Capture the cell that displays the provided text and extract its (X, Y) central coordinate. 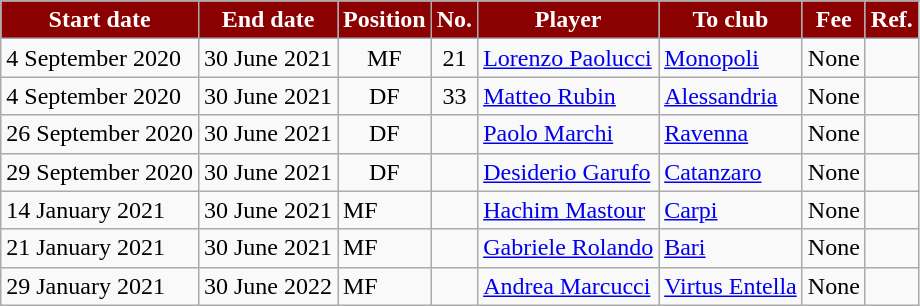
29 January 2021 (100, 286)
Carpi (731, 210)
21 January 2021 (100, 248)
Monopoli (731, 58)
No. (454, 20)
End date (268, 20)
Alessandria (731, 96)
26 September 2020 (100, 134)
33 (454, 96)
14 January 2021 (100, 210)
Ref. (892, 20)
Paolo Marchi (568, 134)
Desiderio Garufo (568, 172)
Position (385, 20)
Catanzaro (731, 172)
Gabriele Rolando (568, 248)
Ravenna (731, 134)
Lorenzo Paolucci (568, 58)
Fee (834, 20)
Bari (731, 248)
To club (731, 20)
Player (568, 20)
29 September 2020 (100, 172)
Matteo Rubin (568, 96)
21 (454, 58)
30 June 2022 (268, 286)
Virtus Entella (731, 286)
Andrea Marcucci (568, 286)
Hachim Mastour (568, 210)
Start date (100, 20)
